Capture the cell that displays the provided text and extract its [X, Y] central coordinate. 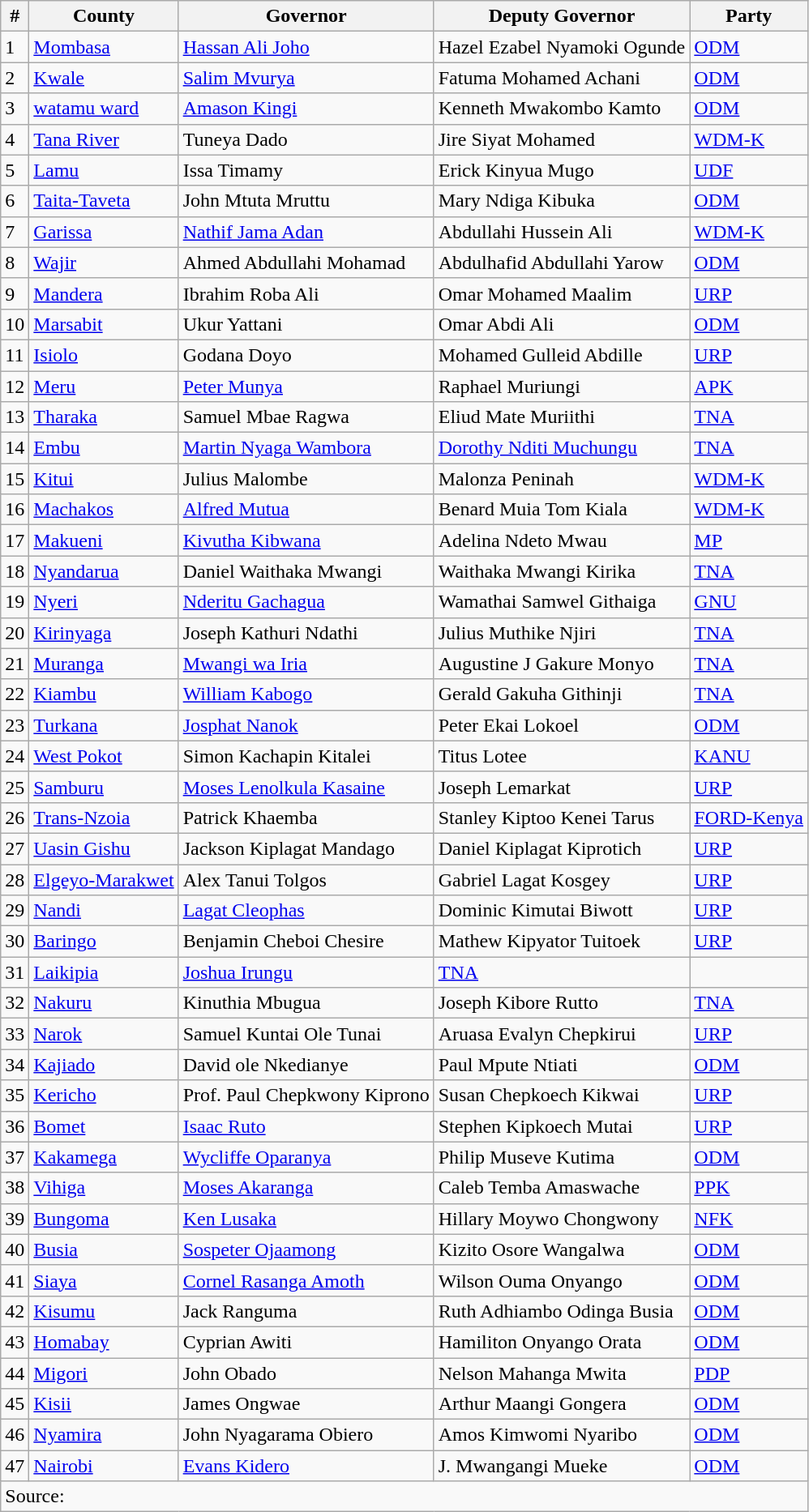
45 [15, 1404]
Benjamin Cheboi Chesire [306, 942]
Kizito Osore Wangalwa [562, 1249]
Nathif Jama Adan [306, 232]
Mary Ndiga Kibuka [562, 201]
Kakamega [104, 1157]
watamu ward [104, 109]
11 [15, 355]
Wycliffe Oparanya [306, 1157]
Uasin Gishu [104, 848]
Nderitu Gachagua [306, 602]
Migori [104, 1373]
Laikipia [104, 972]
# [15, 16]
Baringo [104, 942]
Stephen Kipkoech Mutai [562, 1126]
Stanley Kiptoo Kenei Tarus [562, 818]
Trans-Nzoia [104, 818]
Fatuma Mohamed Achani [562, 78]
Bomet [104, 1126]
Cyprian Awiti [306, 1342]
Siaya [104, 1280]
Mwangi wa Iria [306, 664]
23 [15, 725]
Arthur Maangi Gongera [562, 1404]
22 [15, 694]
41 [15, 1280]
Ruth Adhiambo Odinga Busia [562, 1311]
Governor [306, 16]
44 [15, 1373]
19 [15, 602]
Tuneya Dado [306, 139]
Ken Lusaka [306, 1219]
J. Mwangangi Mueke [562, 1466]
Kiambu [104, 694]
10 [15, 324]
Amos Kimwomi Nyaribo [562, 1435]
Taita-Taveta [104, 201]
Josphat Nanok [306, 725]
Omar Mohamed Maalim [562, 293]
Gabriel Lagat Kosgey [562, 879]
Daniel Kiplagat Kiprotich [562, 848]
Makueni [104, 540]
18 [15, 571]
Omar Abdi Ali [562, 324]
Jire Siyat Mohamed [562, 139]
PDP [749, 1373]
8 [15, 263]
Lamu [104, 170]
Kajiado [104, 1065]
Busia [104, 1249]
37 [15, 1157]
John Mtuta Mruttu [306, 201]
Tharaka [104, 417]
Abdullahi Hussein Ali [562, 232]
Elgeyo-Marakwet [104, 879]
Raphael Muriungi [562, 387]
Eliud Mate Muriithi [562, 417]
Isaac Ruto [306, 1126]
Deputy Governor [562, 16]
Mandera [104, 293]
Titus Lotee [562, 756]
Prof. Paul Chepkwony Kiprono [306, 1096]
13 [15, 417]
33 [15, 1034]
Samburu [104, 787]
Vihiga [104, 1188]
36 [15, 1126]
Source: [404, 1497]
Wilson Ouma Onyango [562, 1280]
Benard Muia Tom Kiala [562, 510]
Wajir [104, 263]
Mombasa [104, 47]
Waithaka Mwangi Kirika [562, 571]
Patrick Khaemba [306, 818]
7 [15, 232]
Kitui [104, 479]
46 [15, 1435]
21 [15, 664]
Nakuru [104, 1003]
14 [15, 448]
26 [15, 818]
Joseph Lemarkat [562, 787]
William Kabogo [306, 694]
Alex Tanui Tolgos [306, 879]
John Nyagarama Obiero [306, 1435]
29 [15, 911]
Malonza Peninah [562, 479]
Party [749, 16]
Martin Nyaga Wambora [306, 448]
Narok [104, 1034]
David ole Nkedianye [306, 1065]
Susan Chepkoech Kikwai [562, 1096]
UDF [749, 170]
28 [15, 879]
Samuel Mbae Ragwa [306, 417]
Dorothy Nditi Muchungu [562, 448]
NFK [749, 1219]
40 [15, 1249]
John Obado [306, 1373]
Machakos [104, 510]
Nairobi [104, 1466]
Joshua Irungu [306, 972]
34 [15, 1065]
Paul Mpute Ntiati [562, 1065]
32 [15, 1003]
9 [15, 293]
43 [15, 1342]
Amason Kingi [306, 109]
Moses Akaranga [306, 1188]
GNU [749, 602]
Jackson Kiplagat Mandago [306, 848]
17 [15, 540]
Aruasa Evalyn Chepkirui [562, 1034]
Kisii [104, 1404]
West Pokot [104, 756]
Kivutha Kibwana [306, 540]
Nyandarua [104, 571]
Mathew Kipyator Tuitoek [562, 942]
Jack Ranguma [306, 1311]
1 [15, 47]
Erick Kinyua Mugo [562, 170]
Sospeter Ojaamong [306, 1249]
Issa Timamy [306, 170]
Hazel Ezabel Nyamoki Ogunde [562, 47]
Nyamira [104, 1435]
Caleb Temba Amaswache [562, 1188]
County [104, 16]
PPK [749, 1188]
39 [15, 1219]
Hassan Ali Joho [306, 47]
Adelina Ndeto Mwau [562, 540]
20 [15, 633]
Turkana [104, 725]
Tana River [104, 139]
FORD-Kenya [749, 818]
Kisumu [104, 1311]
5 [15, 170]
Hamiliton Onyango Orata [562, 1342]
Julius Muthike Njiri [562, 633]
Joseph Kibore Rutto [562, 1003]
27 [15, 848]
Joseph Kathuri Ndathi [306, 633]
Nyeri [104, 602]
2 [15, 78]
James Ongwae [306, 1404]
APK [749, 387]
16 [15, 510]
Peter Munya [306, 387]
Kenneth Mwakombo Kamto [562, 109]
Bungoma [104, 1219]
31 [15, 972]
Kwale [104, 78]
Nandi [104, 911]
Meru [104, 387]
Samuel Kuntai Ole Tunai [306, 1034]
Kinuthia Mbugua [306, 1003]
Lagat Cleophas [306, 911]
Evans Kidero [306, 1466]
Embu [104, 448]
Peter Ekai Lokoel [562, 725]
35 [15, 1096]
47 [15, 1466]
Philip Museve Kutima [562, 1157]
Cornel Rasanga Amoth [306, 1280]
Wamathai Samwel Githaiga [562, 602]
42 [15, 1311]
12 [15, 387]
Dominic Kimutai Biwott [562, 911]
Gerald Gakuha Githinji [562, 694]
24 [15, 756]
Godana Doyo [306, 355]
Kirinyaga [104, 633]
Ukur Yattani [306, 324]
Simon Kachapin Kitalei [306, 756]
Julius Malombe [306, 479]
15 [15, 479]
Salim Mvurya [306, 78]
Garissa [104, 232]
38 [15, 1188]
Nelson Mahanga Mwita [562, 1373]
Marsabit [104, 324]
3 [15, 109]
Augustine J Gakure Monyo [562, 664]
Mohamed Gulleid Abdille [562, 355]
Muranga [104, 664]
4 [15, 139]
Homabay [104, 1342]
Moses Lenolkula Kasaine [306, 787]
Abdulhafid Abdullahi Yarow [562, 263]
Kericho [104, 1096]
Ahmed Abdullahi Mohamad [306, 263]
Ibrahim Roba Ali [306, 293]
25 [15, 787]
MP [749, 540]
Isiolo [104, 355]
30 [15, 942]
6 [15, 201]
Daniel Waithaka Mwangi [306, 571]
KANU [749, 756]
Alfred Mutua [306, 510]
Hillary Moywo Chongwony [562, 1219]
